Search for the cell housing the specified text and yield its (x, y) center coordinate. 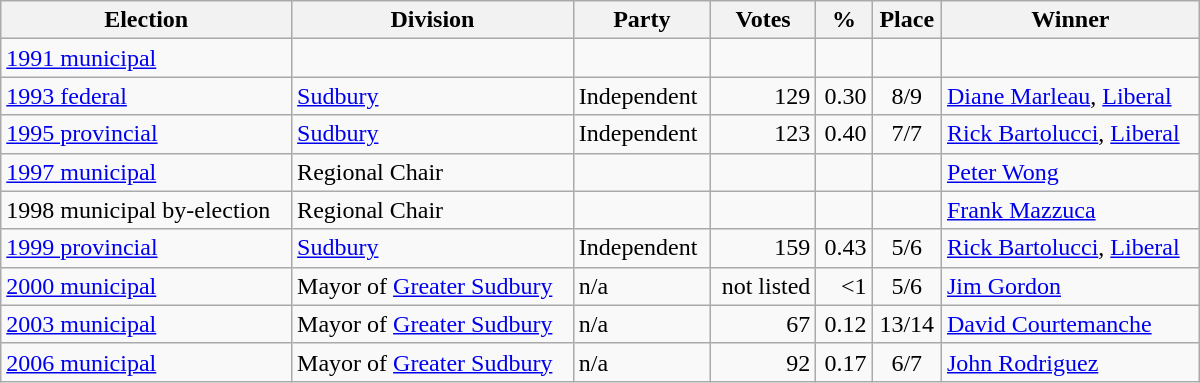
1995 provincial (146, 134)
Election (146, 20)
2003 municipal (146, 324)
0.12 (844, 324)
2000 municipal (146, 286)
0.30 (844, 96)
Division (433, 20)
Place (907, 20)
Peter Wong (1070, 172)
Votes (762, 20)
6/7 (907, 362)
92 (762, 362)
Winner (1070, 20)
0.17 (844, 362)
1999 provincial (146, 248)
1991 municipal (146, 58)
David Courtemanche (1070, 324)
Party (642, 20)
8/9 (907, 96)
13/14 (907, 324)
Diane Marleau, Liberal (1070, 96)
1998 municipal by-election (146, 210)
Frank Mazzuca (1070, 210)
1993 federal (146, 96)
159 (762, 248)
0.43 (844, 248)
123 (762, 134)
2006 municipal (146, 362)
Jim Gordon (1070, 286)
% (844, 20)
0.40 (844, 134)
7/7 (907, 134)
129 (762, 96)
<1 (844, 286)
67 (762, 324)
1997 municipal (146, 172)
John Rodriguez (1070, 362)
not listed (762, 286)
